Capture the cell that displays the provided text and extract its (X, Y) central coordinate. 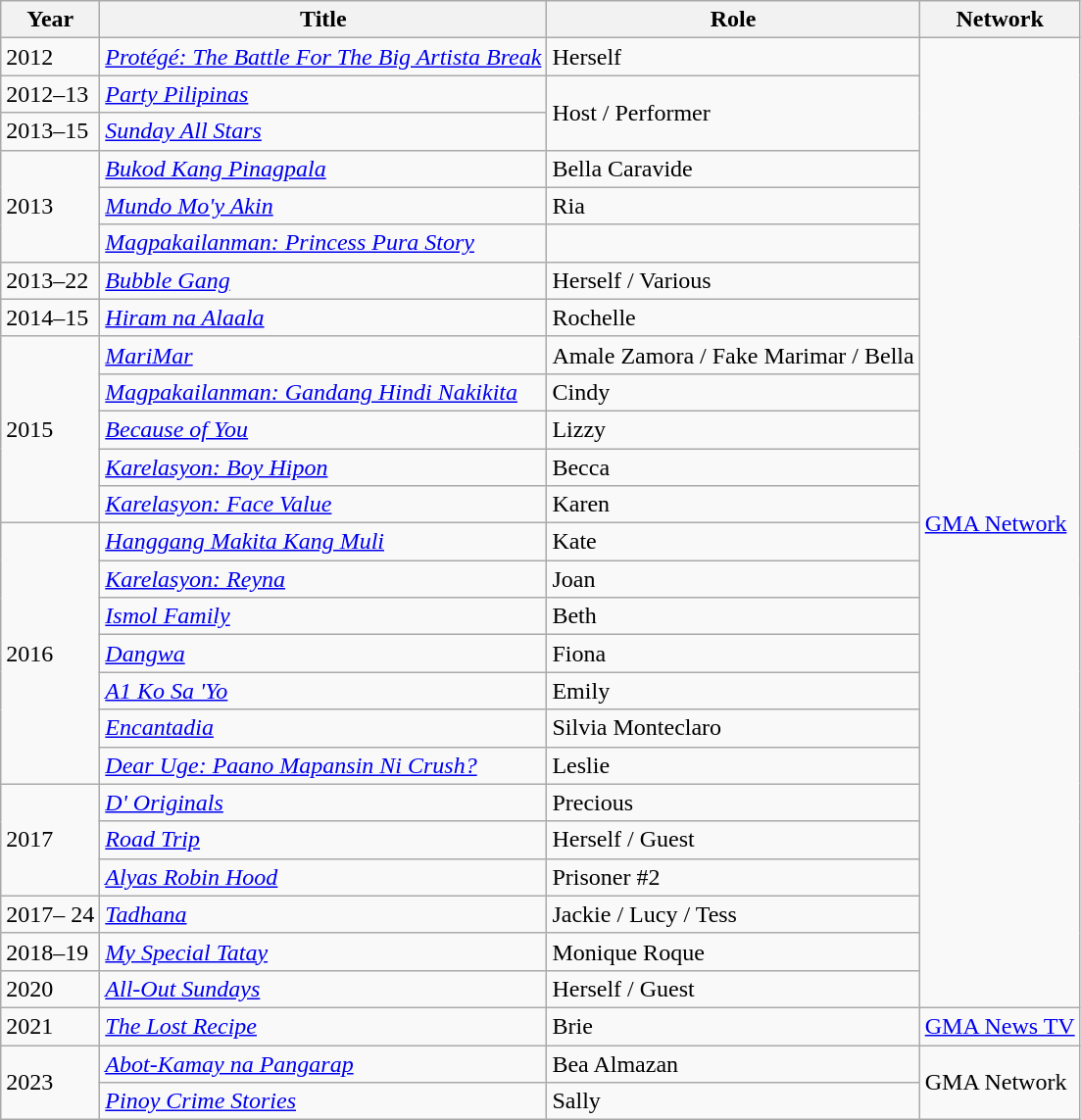
Party Pilipinas (323, 94)
Ria (733, 206)
Bubble Gang (323, 280)
Leslie (733, 765)
2017 (51, 840)
Mundo Mo'y Akin (323, 206)
Herself / Various (733, 280)
2013–15 (51, 131)
My Special Tatay (323, 951)
Amale Zamora / Fake Marimar / Bella (733, 355)
2013 (51, 206)
Herself (733, 57)
Emily (733, 691)
2013–22 (51, 280)
Monique Roque (733, 951)
Precious (733, 803)
2018–19 (51, 951)
Jackie / Lucy / Tess (733, 914)
Bukod Kang Pinagpala (323, 169)
Encantadia (323, 728)
Network (1000, 20)
2012 (51, 57)
2014–15 (51, 317)
Year (51, 20)
Rochelle (733, 317)
All-Out Sundays (323, 989)
Tadhana (323, 914)
Fiona (733, 654)
Cindy (733, 392)
Road Trip (323, 840)
A1 Ko Sa 'Yo (323, 691)
Ismol Family (323, 616)
2012–13 (51, 94)
2021 (51, 1026)
Hiram na Alaala (323, 317)
Pinoy Crime Stories (323, 1101)
Karen (733, 505)
Joan (733, 579)
Abot-Kamay na Pangarap (323, 1063)
Lizzy (733, 429)
Karelasyon: Face Value (323, 505)
Sunday All Stars (323, 131)
2023 (51, 1082)
Karelasyon: Boy Hipon (323, 467)
2015 (51, 429)
The Lost Recipe (323, 1026)
MariMar (323, 355)
Dear Uge: Paano Mapansin Ni Crush? (323, 765)
Becca (733, 467)
Bea Almazan (733, 1063)
Alyas Robin Hood (323, 877)
Bella Caravide (733, 169)
2016 (51, 654)
2020 (51, 989)
D' Originals (323, 803)
Role (733, 20)
Karelasyon: Reyna (323, 579)
Prisoner #2 (733, 877)
Hanggang Makita Kang Muli (323, 542)
Brie (733, 1026)
Because of You (323, 429)
Title (323, 20)
GMA News TV (1000, 1026)
Beth (733, 616)
Silvia Monteclaro (733, 728)
Magpakailanman: Princess Pura Story (323, 243)
Magpakailanman: Gandang Hindi Nakikita (323, 392)
Dangwa (323, 654)
2017– 24 (51, 914)
Sally (733, 1101)
Protégé: The Battle For The Big Artista Break (323, 57)
Kate (733, 542)
Host / Performer (733, 113)
